Extract the [x, y] coordinate from the center of the cell holding the provided text.  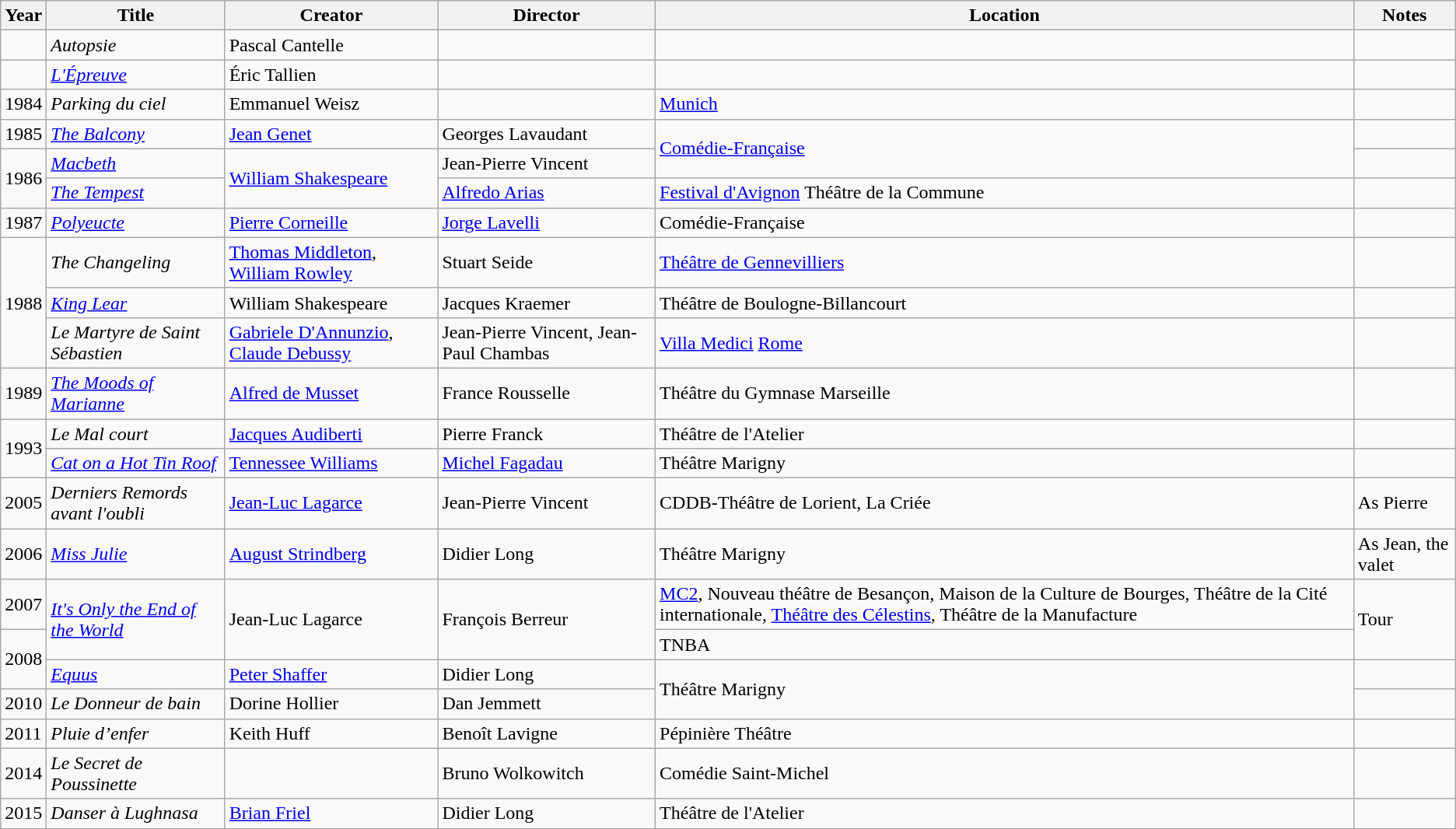
Villa Medici Rome [1005, 342]
Cat on a Hot Tin Roof [135, 463]
Munich [1005, 104]
Pluie d’enfer [135, 733]
Michel Fagadau [547, 463]
France Rousselle [547, 394]
Alfredo Arias [547, 193]
The Balcony [135, 134]
Derniers Remords avant l'oubli [135, 504]
2008 [23, 659]
2010 [23, 704]
Miss Julie [135, 554]
Tennessee Williams [331, 463]
Director [547, 16]
Dorine Hollier [331, 704]
Equus [135, 674]
Title [135, 16]
The Changeling [135, 263]
CDDB-Théâtre de Lorient, La Criée [1005, 504]
It's Only the End of the World [135, 619]
Macbeth [135, 163]
2005 [23, 504]
As Pierre [1405, 504]
Le Donneur de bain [135, 704]
Pascal Cantelle [331, 45]
1985 [23, 134]
Gabriele D'Annunzio, Claude Debussy [331, 342]
2007 [23, 605]
Le Secret de Poussinette [135, 773]
François Berreur [547, 619]
Location [1005, 16]
As Jean, the valet [1405, 554]
Jorge Lavelli [547, 222]
Bruno Wolkowitch [547, 773]
Thomas Middleton, William Rowley [331, 263]
Stuart Seide [547, 263]
Comédie Saint-Michel [1005, 773]
1987 [23, 222]
Dan Jemmett [547, 704]
L'Épreuve [135, 75]
Keith Huff [331, 733]
1988 [23, 303]
Year [23, 16]
Le Martyre de Saint Sébastien [135, 342]
1989 [23, 394]
Alfred de Musset [331, 394]
The Tempest [135, 193]
The Moods of Marianne [135, 394]
Jacques Audiberti [331, 433]
1986 [23, 178]
Emmanuel Weisz [331, 104]
Notes [1405, 16]
1984 [23, 104]
Georges Lavaudant [547, 134]
Pierre Corneille [331, 222]
Polyeucte [135, 222]
Jean-Pierre Vincent, Jean-Paul Chambas [547, 342]
Brian Friel [331, 813]
2006 [23, 554]
Danser à Lughnasa [135, 813]
Théâtre du Gymnase Marseille [1005, 394]
Festival d'Avignon Théâtre de la Commune [1005, 193]
Jacques Kraemer [547, 303]
Creator [331, 16]
2015 [23, 813]
Benoît Lavigne [547, 733]
August Strindberg [331, 554]
Tour [1405, 619]
Peter Shaffer [331, 674]
Le Mal court [135, 433]
Autopsie [135, 45]
Pépinière Théâtre [1005, 733]
Jean Genet [331, 134]
2014 [23, 773]
King Lear [135, 303]
Théâtre de Gennevilliers [1005, 263]
1993 [23, 448]
Théâtre de Boulogne-Billancourt [1005, 303]
Parking du ciel [135, 104]
TNBA [1005, 645]
Pierre Franck [547, 433]
Éric Tallien [331, 75]
2011 [23, 733]
